Identify which cell holds the provided text, then report its (X, Y) central coordinate. 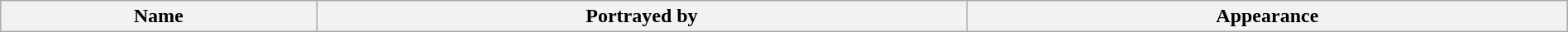
Portrayed by (642, 16)
Name (159, 16)
Appearance (1267, 16)
